Pinpoint the cell where the given text exists, returning its (X, Y) midpoint coordinate. 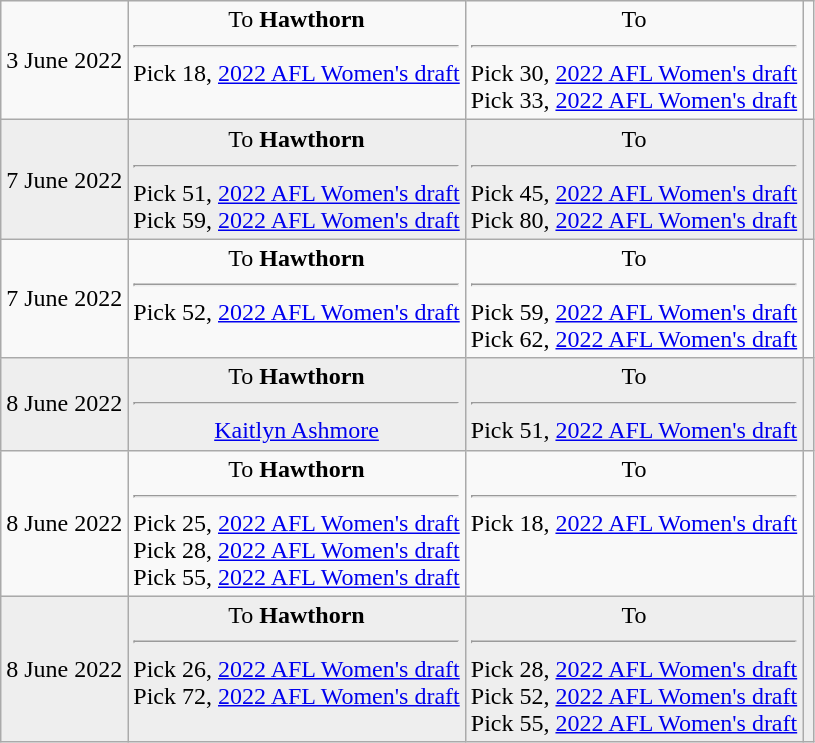
To Pick 18, 2022 AFL Women's draft (634, 523)
To Hawthorn Pick 25, 2022 AFL Women's draft Pick 28, 2022 AFL Women's draft Pick 55, 2022 AFL Women's draft (296, 523)
3 June 2022 (64, 60)
To Pick 45, 2022 AFL Women's draft Pick 80, 2022 AFL Women's draft (634, 180)
To Hawthorn Pick 51, 2022 AFL Women's draft Pick 59, 2022 AFL Women's draft (296, 180)
To Pick 51, 2022 AFL Women's draft (634, 404)
To Hawthorn Pick 52, 2022 AFL Women's draft (296, 298)
To Hawthorn Pick 18, 2022 AFL Women's draft (296, 60)
To Pick 28, 2022 AFL Women's draft Pick 52, 2022 AFL Women's draft Pick 55, 2022 AFL Women's draft (634, 669)
To Pick 30, 2022 AFL Women's draft Pick 33, 2022 AFL Women's draft (634, 60)
To Hawthorn Kaitlyn Ashmore (296, 404)
To Pick 59, 2022 AFL Women's draft Pick 62, 2022 AFL Women's draft (634, 298)
To Hawthorn Pick 26, 2022 AFL Women's draft Pick 72, 2022 AFL Women's draft (296, 669)
